Provide the [x, y] coordinate of the cell's center where the given text is located.  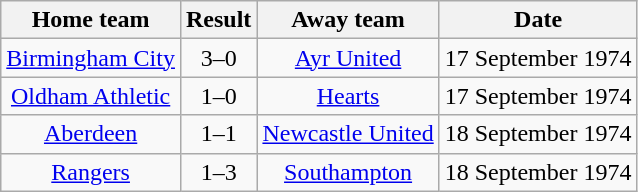
Southampton [348, 172]
Hearts [348, 96]
Away team [348, 20]
Aberdeen [91, 134]
3–0 [218, 58]
Birmingham City [91, 58]
Newcastle United [348, 134]
Date [538, 20]
Rangers [91, 172]
1–0 [218, 96]
1–3 [218, 172]
1–1 [218, 134]
Result [218, 20]
Ayr United [348, 58]
Home team [91, 20]
Oldham Athletic [91, 96]
